Determine the (x, y) coordinate at the center of the cell enclosing the given text.  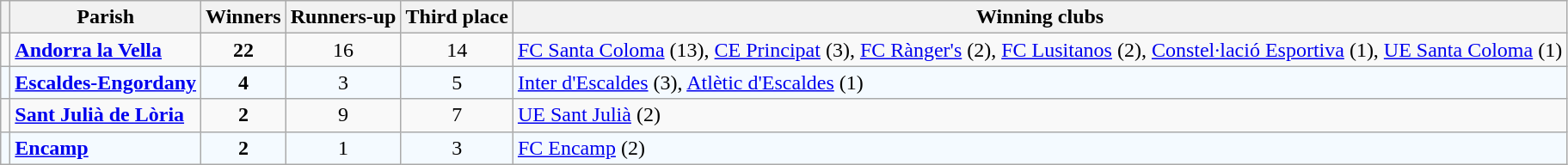
22 (244, 50)
Sant Julià de Lòria (106, 115)
Winning clubs (1039, 17)
Inter d'Escaldes (3), Atlètic d'Escaldes (1) (1039, 82)
Runners-up (343, 17)
Encamp (106, 148)
5 (457, 82)
FC Santa Coloma (13), CE Principat (3), FC Rànger's (2), FC Lusitanos (2), Constel·lació Esportiva (1), UE Santa Coloma (1) (1039, 50)
14 (457, 50)
Winners (244, 17)
Parish (106, 17)
Escaldes-Engordany (106, 82)
UE Sant Julià (2) (1039, 115)
Third place (457, 17)
7 (457, 115)
16 (343, 50)
1 (343, 148)
FC Encamp (2) (1039, 148)
4 (244, 82)
9 (343, 115)
Andorra la Vella (106, 50)
